Return (X, Y) of the center of cell containing provided text 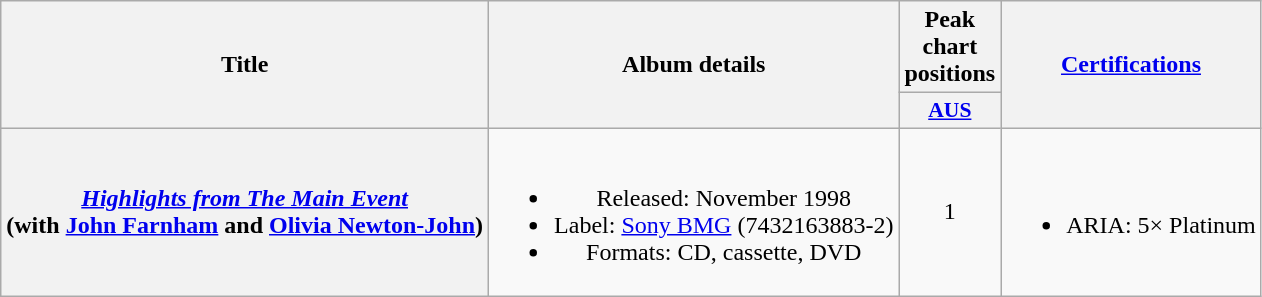
ARIA: 5× Platinum (1132, 212)
Peak chart positions (950, 47)
Released: November 1998Label: Sony BMG (7432163883-2)Formats: CD, cassette, DVD (694, 212)
Title (245, 65)
Highlights from The Main Event (with John Farnham and Olivia Newton-John) (245, 212)
Certifications (1132, 65)
Album details (694, 65)
AUS (950, 111)
1 (950, 212)
